For the text-containing cell, return its midpoint in [x, y] coordinate format. 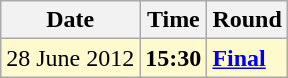
Time [174, 20]
Round [247, 20]
15:30 [174, 58]
Final [247, 58]
28 June 2012 [70, 58]
Date [70, 20]
